Extract the (X, Y) coordinate from the center of the cell holding the provided text.  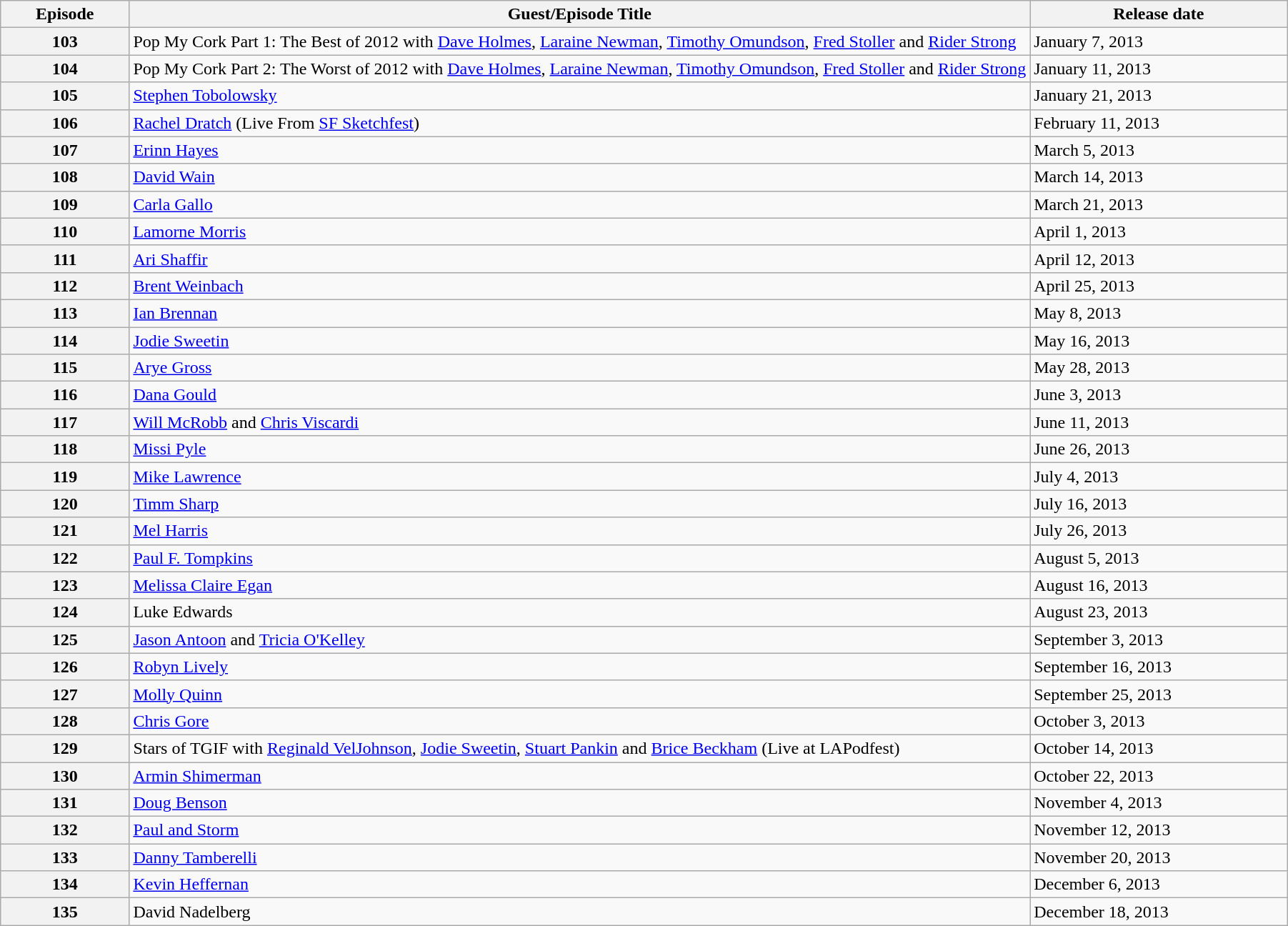
126 (65, 667)
May 16, 2013 (1159, 341)
Pop My Cork Part 1: The Best of 2012 with Dave Holmes, Laraine Newman, Timothy Omundson, Fred Stoller and Rider Strong (580, 41)
Episode (65, 14)
125 (65, 639)
May 28, 2013 (1159, 368)
David Nadelberg (580, 912)
129 (65, 748)
November 12, 2013 (1159, 830)
108 (65, 177)
June 3, 2013 (1159, 395)
Arye Gross (580, 368)
January 11, 2013 (1159, 69)
August 23, 2013 (1159, 612)
131 (65, 803)
Doug Benson (580, 803)
111 (65, 259)
Luke Edwards (580, 612)
December 6, 2013 (1159, 885)
Timm Sharp (580, 504)
David Wain (580, 177)
130 (65, 775)
Jason Antoon and Tricia O'Kelley (580, 639)
Mike Lawrence (580, 477)
104 (65, 69)
January 7, 2013 (1159, 41)
132 (65, 830)
Paul F. Tompkins (580, 558)
115 (65, 368)
106 (65, 123)
December 18, 2013 (1159, 912)
Pop My Cork Part 2: The Worst of 2012 with Dave Holmes, Laraine Newman, Timothy Omundson, Fred Stoller and Rider Strong (580, 69)
Missi Pyle (580, 449)
September 16, 2013 (1159, 667)
Brent Weinbach (580, 286)
Kevin Heffernan (580, 885)
Chris Gore (580, 721)
Ian Brennan (580, 313)
Robyn Lively (580, 667)
July 16, 2013 (1159, 504)
113 (65, 313)
Danny Tamberelli (580, 857)
Jodie Sweetin (580, 341)
123 (65, 585)
116 (65, 395)
Melissa Claire Egan (580, 585)
April 1, 2013 (1159, 231)
Rachel Dratch (Live From SF Sketchfest) (580, 123)
114 (65, 341)
Molly Quinn (580, 694)
July 26, 2013 (1159, 531)
103 (65, 41)
November 20, 2013 (1159, 857)
Paul and Storm (580, 830)
March 14, 2013 (1159, 177)
April 12, 2013 (1159, 259)
Lamorne Morris (580, 231)
Stars of TGIF with Reginald VelJohnson, Jodie Sweetin, Stuart Pankin and Brice Beckham (Live at LAPodfest) (580, 748)
133 (65, 857)
Stephen Tobolowsky (580, 96)
October 14, 2013 (1159, 748)
August 16, 2013 (1159, 585)
134 (65, 885)
Dana Gould (580, 395)
October 3, 2013 (1159, 721)
124 (65, 612)
May 8, 2013 (1159, 313)
112 (65, 286)
118 (65, 449)
Mel Harris (580, 531)
120 (65, 504)
Guest/Episode Title (580, 14)
Will McRobb and Chris Viscardi (580, 422)
March 21, 2013 (1159, 204)
March 5, 2013 (1159, 150)
January 21, 2013 (1159, 96)
Ari Shaffir (580, 259)
Carla Gallo (580, 204)
119 (65, 477)
June 11, 2013 (1159, 422)
Erinn Hayes (580, 150)
105 (65, 96)
122 (65, 558)
135 (65, 912)
July 4, 2013 (1159, 477)
107 (65, 150)
117 (65, 422)
February 11, 2013 (1159, 123)
128 (65, 721)
Armin Shimerman (580, 775)
127 (65, 694)
October 22, 2013 (1159, 775)
April 25, 2013 (1159, 286)
November 4, 2013 (1159, 803)
September 3, 2013 (1159, 639)
September 25, 2013 (1159, 694)
109 (65, 204)
June 26, 2013 (1159, 449)
Release date (1159, 14)
110 (65, 231)
August 5, 2013 (1159, 558)
121 (65, 531)
